For the text-containing cell, return its midpoint in (X, Y) coordinate format. 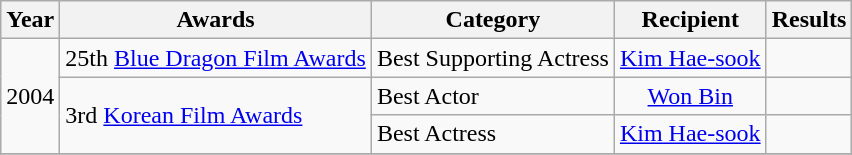
Results (809, 20)
Recipient (690, 20)
Won Bin (690, 96)
Best Actress (492, 134)
Year (30, 20)
Best Actor (492, 96)
3rd Korean Film Awards (216, 115)
Best Supporting Actress (492, 58)
Awards (216, 20)
2004 (30, 96)
25th Blue Dragon Film Awards (216, 58)
Category (492, 20)
